Determine the [X, Y] coordinate at the center of the cell enclosing the given text.  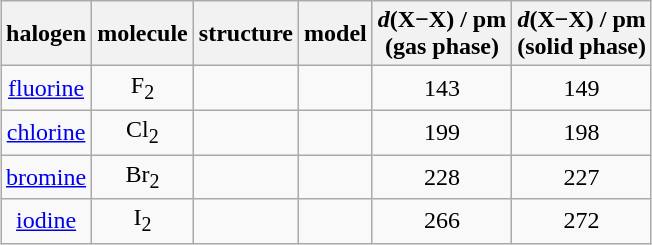
halogen [46, 34]
I2 [143, 221]
d(X−X) / pm(solid phase) [582, 34]
bromine [46, 176]
structure [246, 34]
149 [582, 88]
model [336, 34]
199 [442, 132]
228 [442, 176]
272 [582, 221]
F2 [143, 88]
fluorine [46, 88]
molecule [143, 34]
iodine [46, 221]
Cl2 [143, 132]
227 [582, 176]
chlorine [46, 132]
198 [582, 132]
266 [442, 221]
Br2 [143, 176]
d(X−X) / pm(gas phase) [442, 34]
143 [442, 88]
